For the text-containing cell, return its midpoint in [x, y] coordinate format. 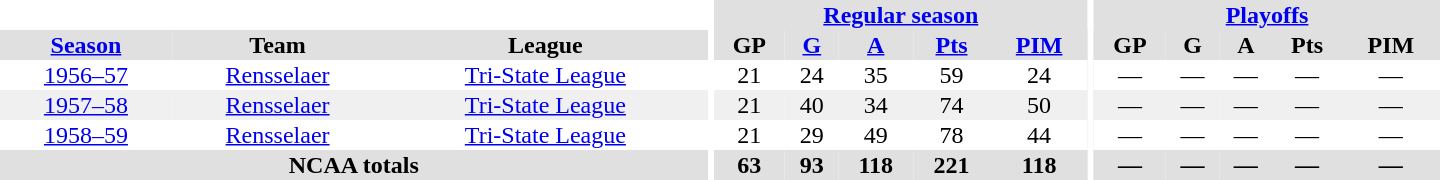
Season [86, 45]
50 [1039, 105]
Team [278, 45]
35 [876, 75]
74 [952, 105]
1958–59 [86, 135]
Playoffs [1267, 15]
59 [952, 75]
221 [952, 165]
34 [876, 105]
Regular season [900, 15]
78 [952, 135]
NCAA totals [354, 165]
40 [812, 105]
1956–57 [86, 75]
League [545, 45]
29 [812, 135]
49 [876, 135]
1957–58 [86, 105]
63 [749, 165]
93 [812, 165]
44 [1039, 135]
